Determine the [X, Y] coordinate at the center of the cell enclosing the given text.  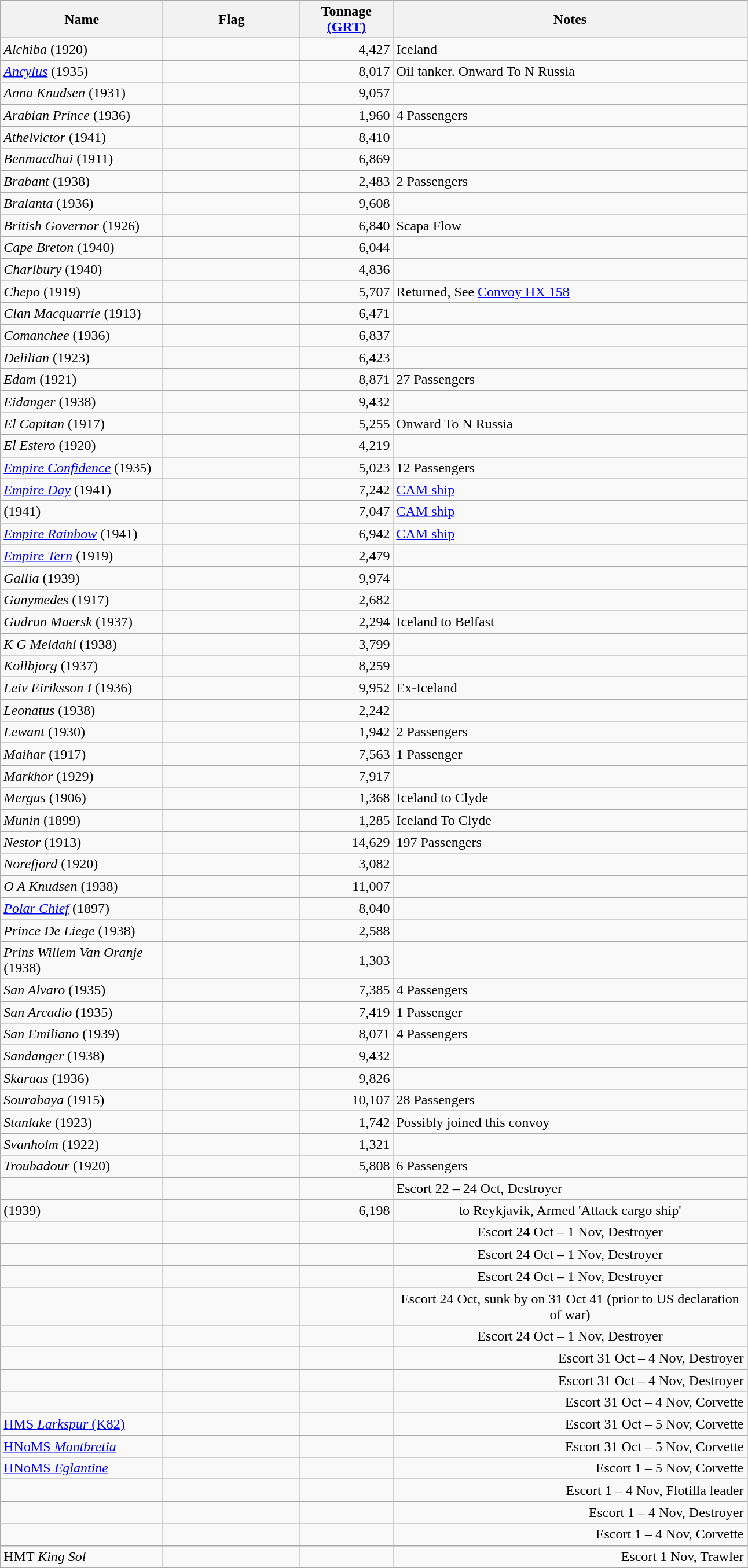
1,368 [346, 798]
9,974 [346, 578]
Gudrun Maersk (1937) [82, 622]
Onward To N Russia [570, 424]
Skaraas (1936) [82, 1078]
27 Passengers [570, 380]
Edam (1921) [82, 380]
K G Meldahl (1938) [82, 644]
5,255 [346, 424]
Iceland to Clyde [570, 798]
2,294 [346, 622]
Norefjord (1920) [82, 864]
6,840 [346, 225]
Escort 1 – 5 Nov, Corvette [570, 1468]
7,917 [346, 776]
Iceland To Clyde [570, 820]
1,942 [346, 732]
Escort 1 Nov, Trawler [570, 1556]
28 Passengers [570, 1100]
Tonnage (GRT) [346, 20]
6 Passengers [570, 1166]
Cape Breton (1940) [82, 247]
San Alvaro (1935) [82, 990]
Markhor (1929) [82, 776]
2,479 [346, 556]
Gallia (1939) [82, 578]
8,017 [346, 71]
6,423 [346, 358]
HNoMS Montbretia [82, 1446]
Iceland [570, 49]
Prins Willem Van Oranje (1938) [82, 960]
Iceland to Belfast [570, 622]
Kollbjorg (1937) [82, 666]
4,427 [346, 49]
Charlbury (1940) [82, 269]
8,871 [346, 380]
Comanchee (1936) [82, 336]
Leonatus (1938) [82, 710]
Scapa Flow [570, 225]
Empire Rainbow (1941) [82, 534]
Escort 24 Oct, sunk by on 31 Oct 41 (prior to US declaration of war) [570, 1306]
4,219 [346, 446]
6,471 [346, 314]
5,808 [346, 1166]
7,242 [346, 490]
Polar Chief (1897) [82, 908]
Mergus (1906) [82, 798]
Nestor (1913) [82, 842]
2,242 [346, 710]
San Arcadio (1935) [82, 1012]
7,419 [346, 1012]
Empire Day (1941) [82, 490]
HMT King Sol [82, 1556]
Athelvictor (1941) [82, 137]
San Emiliano (1939) [82, 1034]
HNoMS Eglantine [82, 1468]
3,799 [346, 644]
Alchiba (1920) [82, 49]
4,836 [346, 269]
197 Passengers [570, 842]
8,259 [346, 666]
Flag [232, 20]
8,040 [346, 908]
Notes [570, 20]
Escort 1 – 4 Nov, Destroyer [570, 1512]
6,869 [346, 159]
Clan Macquarrie (1913) [82, 314]
1,960 [346, 115]
British Governor (1926) [82, 225]
6,837 [346, 336]
Stanlake (1923) [82, 1122]
Escort 31 Oct – 4 Nov, Corvette [570, 1402]
Svanholm (1922) [82, 1144]
Name [82, 20]
7,385 [346, 990]
Escort 1 – 4 Nov, Flotilla leader [570, 1490]
1,742 [346, 1122]
Leiv Eiriksson I (1936) [82, 688]
Troubadour (1920) [82, 1166]
O A Knudsen (1938) [82, 886]
1,285 [346, 820]
Ganymedes (1917) [82, 600]
Bralanta (1936) [82, 203]
9,952 [346, 688]
Empire Tern (1919) [82, 556]
Anna Knudsen (1931) [82, 93]
9,826 [346, 1078]
5,707 [346, 291]
2,483 [346, 181]
Eidanger (1938) [82, 402]
10,107 [346, 1100]
12 Passengers [570, 468]
Empire Confidence (1935) [82, 468]
(1939) [82, 1210]
3,082 [346, 864]
2,588 [346, 930]
14,629 [346, 842]
Benmacdhui (1911) [82, 159]
El Estero (1920) [82, 446]
2,682 [346, 600]
(1941) [82, 512]
Ancylus (1935) [82, 71]
Chepo (1919) [82, 291]
6,942 [346, 534]
1,321 [346, 1144]
Brabant (1938) [82, 181]
9,608 [346, 203]
1,303 [346, 960]
Sandanger (1938) [82, 1056]
Lewant (1930) [82, 732]
Munin (1899) [82, 820]
Arabian Prince (1936) [82, 115]
to Reykjavik, Armed 'Attack cargo ship' [570, 1210]
Delilian (1923) [82, 358]
Maihar (1917) [82, 754]
Possibly joined this convoy [570, 1122]
HMS Larkspur (K82) [82, 1424]
El Capitan (1917) [82, 424]
Prince De Liege (1938) [82, 930]
Escort 22 – 24 Oct, Destroyer [570, 1188]
Escort 1 – 4 Nov, Corvette [570, 1534]
5,023 [346, 468]
7,047 [346, 512]
7,563 [346, 754]
Oil tanker. Onward To N Russia [570, 71]
6,198 [346, 1210]
Ex-Iceland [570, 688]
11,007 [346, 886]
8,410 [346, 137]
8,071 [346, 1034]
6,044 [346, 247]
Returned, See Convoy HX 158 [570, 291]
Sourabaya (1915) [82, 1100]
9,057 [346, 93]
